Extract the [x, y] coordinate from the center of the cell holding the provided text.  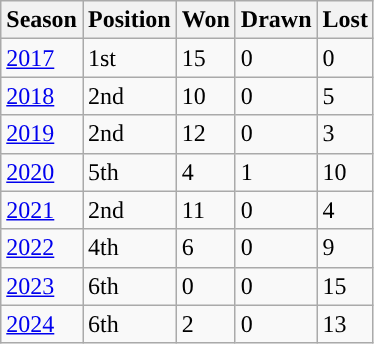
Won [206, 20]
Lost [345, 20]
2017 [42, 58]
Position [129, 20]
2022 [42, 248]
6 [206, 248]
2 [206, 324]
Season [42, 20]
1 [276, 172]
4th [129, 248]
2020 [42, 172]
2019 [42, 134]
12 [206, 134]
2023 [42, 286]
2024 [42, 324]
1st [129, 58]
3 [345, 134]
11 [206, 210]
9 [345, 248]
2018 [42, 96]
2021 [42, 210]
Drawn [276, 20]
5th [129, 172]
5 [345, 96]
13 [345, 324]
